Provide the (x, y) coordinate of the cell's center where the given text is located.  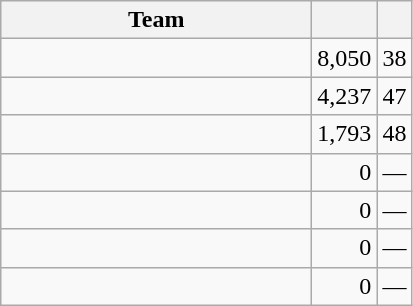
8,050 (344, 58)
1,793 (344, 134)
4,237 (344, 96)
48 (394, 134)
Team (156, 20)
38 (394, 58)
47 (394, 96)
